Pinpoint the cell where the given text exists, returning its [X, Y] midpoint coordinate. 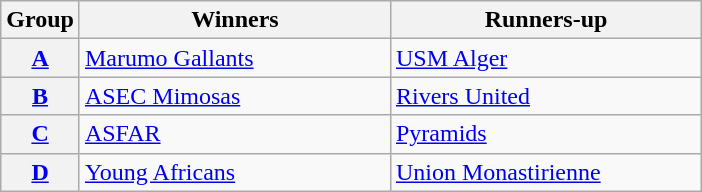
Union Monastirienne [546, 172]
Rivers United [546, 96]
USM Alger [546, 58]
Group [40, 20]
Winners [234, 20]
Pyramids [546, 134]
ASEC Mimosas [234, 96]
D [40, 172]
ASFAR [234, 134]
A [40, 58]
C [40, 134]
Marumo Gallants [234, 58]
B [40, 96]
Runners-up [546, 20]
Young Africans [234, 172]
